Find where the given text appears and provide that cell's center as [X, Y] coordinate. 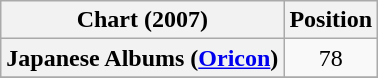
Japanese Albums (Oricon) [142, 58]
Position [331, 20]
78 [331, 58]
Chart (2007) [142, 20]
